Provide the (X, Y) coordinate of the cell's center where the given text is located.  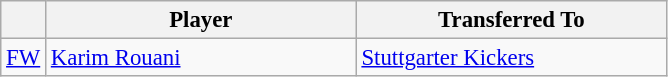
Transferred To (512, 20)
Player (202, 20)
Karim Rouani (202, 58)
FW (24, 58)
Stuttgarter Kickers (512, 58)
